Locate the cell with the specified text and output its (X, Y) center coordinate. 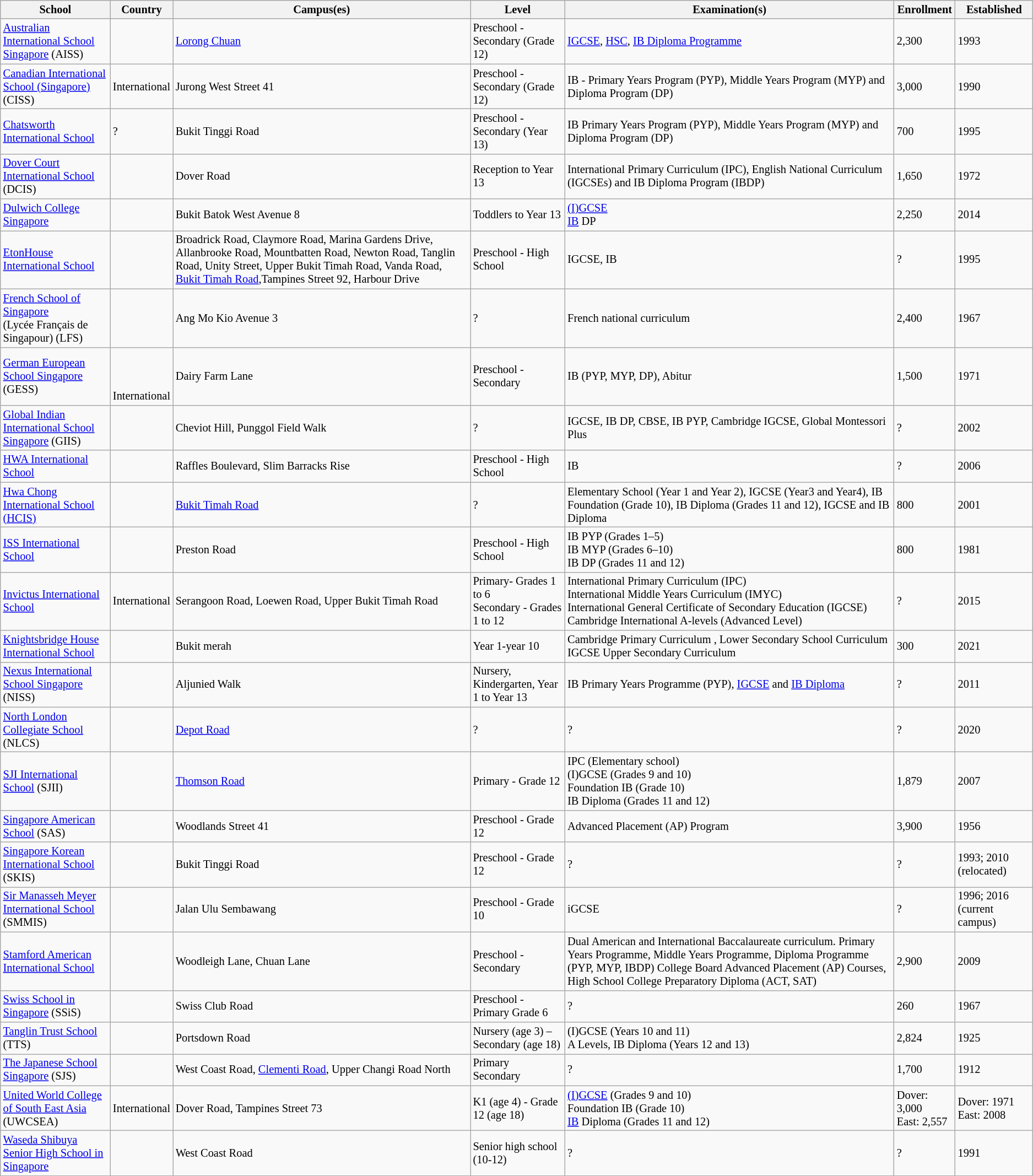
United World College of South East Asia (UWCSEA) (55, 1108)
Campus(es) (322, 9)
K1 (age 4) - Grade 12 (age 18) (518, 1108)
Bukit Batok West Avenue 8 (322, 215)
Toddlers to Year 13 (518, 215)
1990 (994, 87)
(I)GCSEIB DP (729, 215)
Nursery (age 3) – Secondary (age 18) (518, 1038)
Tanglin Trust School (TTS) (55, 1038)
2002 (994, 428)
IPC (Elementary school)(I)GCSE (Grades 9 and 10)Foundation IB (Grade 10)IB Diploma (Grades 11 and 12) (729, 781)
Dover Road (322, 176)
2014 (994, 215)
1,700 (924, 1070)
Canadian International School (Singapore) (CISS) (55, 87)
Swiss School in Singapore (SSiS) (55, 1006)
Preschool - Primary Grade 6 (518, 1006)
2009 (994, 961)
2,250 (924, 215)
2,824 (924, 1038)
2,400 (924, 318)
2011 (994, 684)
IB - Primary Years Program (PYP), Middle Years Program (MYP) and Diploma Program (DP) (729, 87)
Singapore Korean International School(SKIS) (55, 865)
1981 (994, 549)
Depot Road (322, 730)
IGCSE, IB (729, 260)
ISS International School (55, 549)
1971 (994, 376)
1,879 (924, 781)
IB Primary Years Programme (PYP), IGCSE and IB Diploma (729, 684)
IGCSE, IB DP, CBSE, IB PYP, Cambridge IGCSE, Global Montessori Plus (729, 428)
Dover Court International School (DCIS) (55, 176)
Australian International School Singapore (AISS) (55, 41)
Preschool - Secondary (Year 13) (518, 131)
2,900 (924, 961)
Year 1-year 10 (518, 646)
Portsdown Road (322, 1038)
PrimarySecondary (518, 1070)
West Coast Road (322, 1153)
1925 (994, 1038)
Level (518, 9)
Waseda Shibuya Senior High School in Singapore (55, 1153)
1972 (994, 176)
Preston Road (322, 549)
Dover Road, Tampines Street 73 (322, 1108)
International Primary Curriculum (IPC), English National Curriculum (IGCSEs) and IB Diploma Program (IBDP) (729, 176)
SJI International School (SJII) (55, 781)
(I)GCSE (Grades 9 and 10)Foundation IB (Grade 10)IB Diploma (Grades 11 and 12) (729, 1108)
Nexus International School Singapore (NISS) (55, 684)
Established (994, 9)
Country (142, 9)
IB PYP (Grades 1–5)IB MYP (Grades 6–10)IB DP (Grades 11 and 12) (729, 549)
1,650 (924, 176)
Dover: 3,000East: 2,557 (924, 1108)
HWA International School (55, 466)
iGCSE (729, 909)
French national curriculum (729, 318)
Bukit Timah Road (322, 505)
Lorong Chuan (322, 41)
Raffles Boulevard, Slim Barracks Rise (322, 466)
Primary- Grades 1 to 6Secondary - Grades 1 to 12 (518, 601)
Dairy Farm Lane (322, 376)
German European School Singapore (GESS) (55, 376)
Singapore American School (SAS) (55, 826)
Stamford American International School (55, 961)
IB (PYP, MYP, DP), Abitur (729, 376)
2020 (994, 730)
Ang Mo Kio Avenue 3 (322, 318)
Sir Manasseh Meyer International School(SMMIS) (55, 909)
1993; 2010 (relocated) (994, 865)
IGCSE, HSC, IB Diploma Programme (729, 41)
2015 (994, 601)
Global Indian International School Singapore (GIIS) (55, 428)
School (55, 9)
Examination(s) (729, 9)
Elementary School (Year 1 and Year 2), IGCSE (Year3 and Year4), IB Foundation (Grade 10), IB Diploma (Grades 11 and 12), IGCSE and IB Diploma (729, 505)
Cheviot Hill, Punggol Field Walk (322, 428)
3,900 (924, 826)
Primary - Grade 12 (518, 781)
West Coast Road, Clementi Road, Upper Changi Road North (322, 1070)
Dulwich College Singapore (55, 215)
300 (924, 646)
Knightsbridge House International School (55, 646)
IB Primary Years Program (PYP), Middle Years Program (MYP) and Diploma Program (DP) (729, 131)
Swiss Club Road (322, 1006)
1993 (994, 41)
Hwa Chong International School (HCIS) (55, 505)
Reception to Year 13 (518, 176)
700 (924, 131)
Invictus International School (55, 601)
Cambridge Primary Curriculum , Lower Secondary School Curriculum IGCSE Upper Secondary Curriculum (729, 646)
1,500 (924, 376)
Serangoon Road, Loewen Road, Upper Bukit Timah Road (322, 601)
2021 (994, 646)
2,300 (924, 41)
Thomson Road (322, 781)
Bukit merah (322, 646)
Dover: 1971East: 2008 (994, 1108)
1991 (994, 1153)
Woodleigh Lane, Chuan Lane (322, 961)
Jurong West Street 41 (322, 87)
2001 (994, 505)
1912 (994, 1070)
Woodlands Street 41 (322, 826)
Jalan Ulu Sembawang (322, 909)
1996; 2016 (current campus) (994, 909)
EtonHouse International School (55, 260)
(I)GCSE (Years 10 and 11)A Levels, IB Diploma (Years 12 and 13) (729, 1038)
Advanced Placement (AP) Program (729, 826)
Senior high school (10-12) (518, 1153)
IB (729, 466)
3,000 (924, 87)
260 (924, 1006)
Chatsworth International School (55, 131)
2006 (994, 466)
Preschool - Grade 10 (518, 909)
1956 (994, 826)
The Japanese School Singapore (SJS) (55, 1070)
French School of Singapore(Lycée Français de Singapour) (LFS) (55, 318)
2007 (994, 781)
Enrollment (924, 9)
North London Collegiate School (NLCS) (55, 730)
Aljunied Walk (322, 684)
Nursery, Kindergarten, Year 1 to Year 13 (518, 684)
